Search for the cell housing the specified text and yield its (x, y) center coordinate. 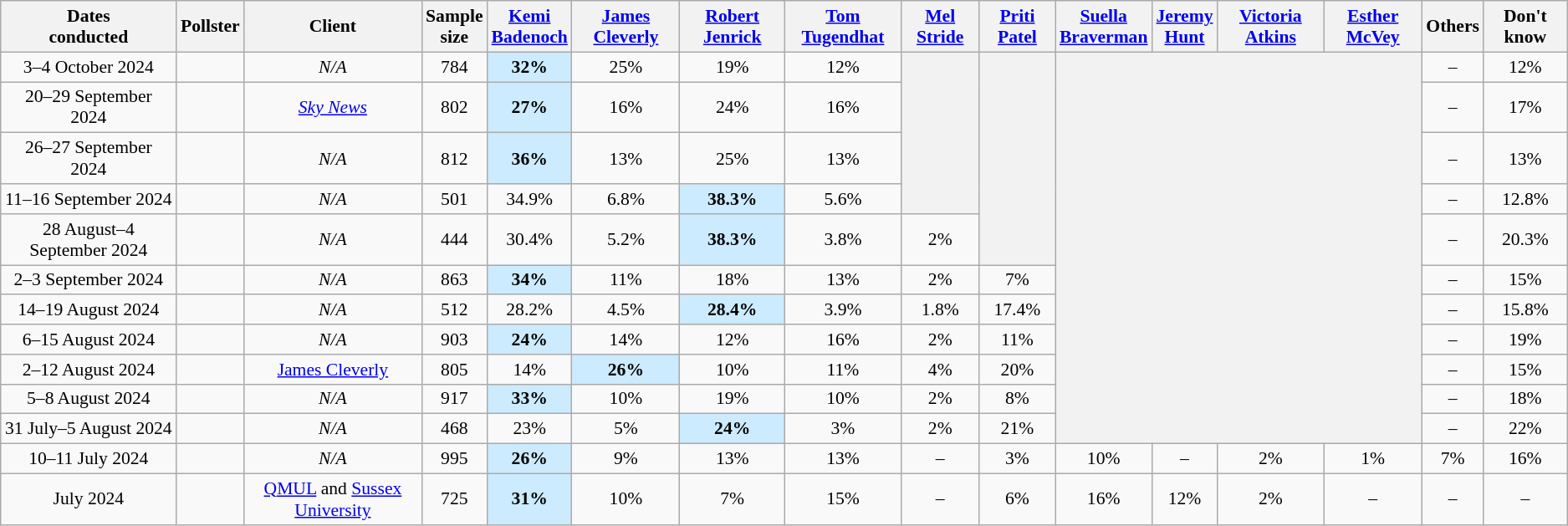
2–12 August 2024 (89, 370)
4% (940, 370)
14–19 August 2024 (89, 310)
802 (454, 107)
812 (454, 159)
Others (1453, 27)
5.2% (626, 239)
784 (454, 67)
512 (454, 310)
10–11 July 2024 (89, 459)
Robert Jenrick (733, 27)
28.4% (733, 310)
12.8% (1525, 199)
36% (530, 159)
9% (626, 459)
31 July–5 August 2024 (89, 429)
QMUL and Sussex University (333, 498)
903 (454, 340)
20% (1017, 370)
995 (454, 459)
4.5% (626, 310)
23% (530, 429)
468 (454, 429)
444 (454, 239)
27% (530, 107)
725 (454, 498)
July 2024 (89, 498)
34.9% (530, 199)
30.4% (530, 239)
32% (530, 67)
Samplesize (454, 27)
20–29 September 2024 (89, 107)
501 (454, 199)
5.6% (843, 199)
20.3% (1525, 239)
6–15 August 2024 (89, 340)
17% (1525, 107)
2–3 September 2024 (89, 280)
Datesconducted (89, 27)
Esther McVey (1373, 27)
863 (454, 280)
KemiBadenoch (530, 27)
3.9% (843, 310)
28.2% (530, 310)
Tom Tugendhat (843, 27)
15.8% (1525, 310)
Client (333, 27)
Priti Patel (1017, 27)
21% (1017, 429)
5–8 August 2024 (89, 399)
SuellaBraverman (1104, 27)
3.8% (843, 239)
Sky News (333, 107)
Mel Stride (940, 27)
Don't know (1525, 27)
1.8% (940, 310)
31% (530, 498)
JeremyHunt (1184, 27)
26–27 September 2024 (89, 159)
805 (454, 370)
Pollster (211, 27)
22% (1525, 429)
11–16 September 2024 (89, 199)
28 August–4 September 2024 (89, 239)
3–4 October 2024 (89, 67)
17.4% (1017, 310)
34% (530, 280)
917 (454, 399)
6.8% (626, 199)
Victoria Atkins (1271, 27)
8% (1017, 399)
6% (1017, 498)
5% (626, 429)
1% (1373, 459)
33% (530, 399)
